Capture the cell that displays the provided text and extract its (x, y) central coordinate. 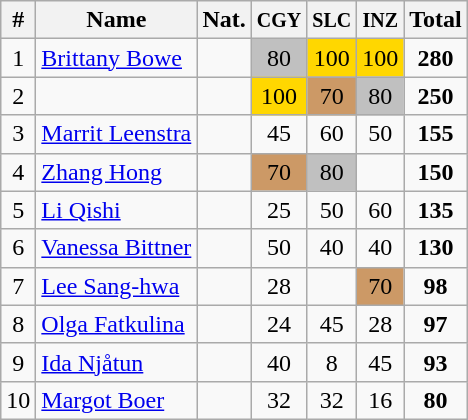
130 (436, 248)
Margot Boer (116, 400)
INZ (380, 20)
2 (18, 96)
97 (436, 324)
Zhang Hong (116, 172)
155 (436, 134)
4 (18, 172)
Nat. (224, 20)
9 (18, 362)
Ida Njåtun (116, 362)
93 (436, 362)
250 (436, 96)
# (18, 20)
Vanessa Bittner (116, 248)
Lee Sang-hwa (116, 286)
3 (18, 134)
Brittany Bowe (116, 58)
10 (18, 400)
98 (436, 286)
SLC (332, 20)
135 (436, 210)
CGY (279, 20)
280 (436, 58)
Name (116, 20)
5 (18, 210)
Olga Fatkulina (116, 324)
Li Qishi (116, 210)
25 (279, 210)
Marrit Leenstra (116, 134)
150 (436, 172)
6 (18, 248)
1 (18, 58)
Total (436, 20)
24 (279, 324)
7 (18, 286)
16 (380, 400)
